Return [x, y] of the center of cell containing provided text 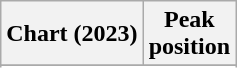
Peakposition [189, 34]
Chart (2023) [72, 34]
